Find where the given text appears and provide that cell's center as [x, y] coordinate. 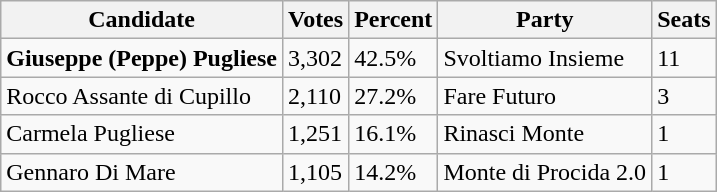
Candidate [142, 20]
3,302 [315, 58]
Fare Futuro [545, 96]
16.1% [394, 134]
Seats [684, 20]
27.2% [394, 96]
42.5% [394, 58]
1,105 [315, 172]
14.2% [394, 172]
1,251 [315, 134]
11 [684, 58]
Party [545, 20]
Giuseppe (Peppe) Pugliese [142, 58]
Rinasci Monte [545, 134]
Svoltiamo Insieme [545, 58]
2,110 [315, 96]
Percent [394, 20]
Rocco Assante di Cupillo [142, 96]
Gennaro Di Mare [142, 172]
Votes [315, 20]
3 [684, 96]
Monte di Procida 2.0 [545, 172]
Carmela Pugliese [142, 134]
